From the cell containing the given text, extract its center point as [X, Y] coordinate. 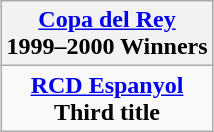
Copa del Rey1999–2000 Winners [107, 34]
RCD EspanyolThird title [107, 98]
